Search for the cell housing the specified text and yield its (x, y) center coordinate. 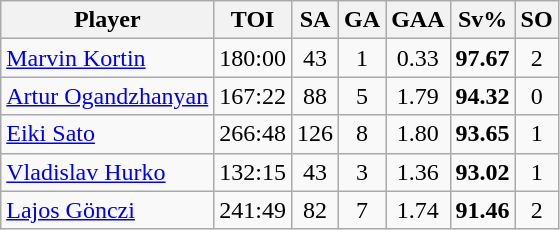
97.67 (482, 58)
5 (362, 96)
7 (362, 210)
180:00 (253, 58)
GA (362, 20)
Artur Ogandzhanyan (108, 96)
93.02 (482, 172)
88 (314, 96)
Eiki Sato (108, 134)
Marvin Kortin (108, 58)
1.79 (418, 96)
Player (108, 20)
Sv% (482, 20)
0 (536, 96)
8 (362, 134)
126 (314, 134)
SO (536, 20)
SA (314, 20)
0.33 (418, 58)
GAA (418, 20)
1.74 (418, 210)
3 (362, 172)
TOI (253, 20)
266:48 (253, 134)
91.46 (482, 210)
Vladislav Hurko (108, 172)
241:49 (253, 210)
167:22 (253, 96)
94.32 (482, 96)
1.80 (418, 134)
132:15 (253, 172)
1.36 (418, 172)
82 (314, 210)
93.65 (482, 134)
Lajos Gönczi (108, 210)
